Provide the (X, Y) coordinate of the cell's center where the given text is located.  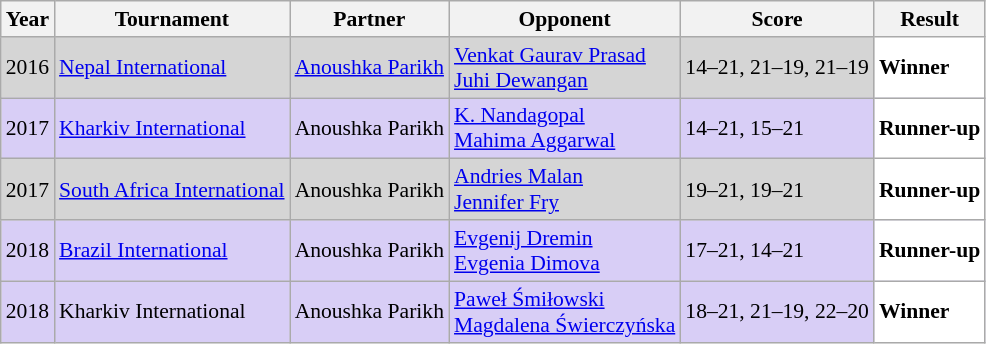
Venkat Gaurav Prasad Juhi Dewangan (564, 68)
Nepal International (172, 68)
17–21, 14–21 (777, 250)
Opponent (564, 19)
18–21, 21–19, 22–20 (777, 312)
14–21, 15–21 (777, 128)
Evgenij Dremin Evgenia Dimova (564, 250)
South Africa International (172, 190)
14–21, 21–19, 21–19 (777, 68)
2016 (28, 68)
Andries Malan Jennifer Fry (564, 190)
Paweł Śmiłowski Magdalena Świerczyńska (564, 312)
Brazil International (172, 250)
Score (777, 19)
Tournament (172, 19)
19–21, 19–21 (777, 190)
K. Nandagopal Mahima Aggarwal (564, 128)
Year (28, 19)
Partner (370, 19)
Result (930, 19)
